From the cell containing the given text, extract its center point as [X, Y] coordinate. 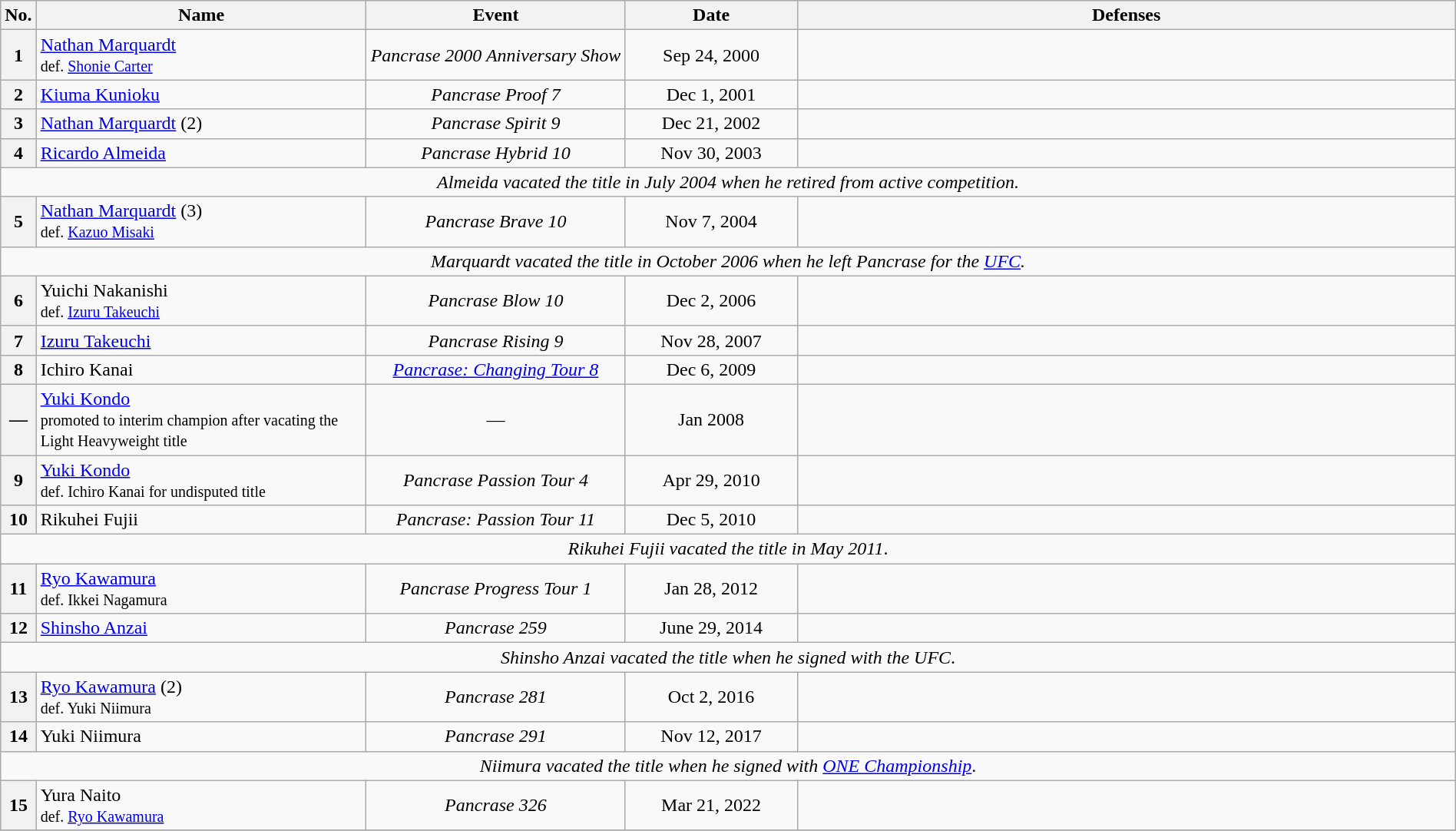
Dec 1, 2001 [711, 94]
Nov 28, 2007 [711, 340]
Niimura vacated the title when he signed with ONE Championship. [728, 766]
1 [18, 55]
Jan 2008 [711, 419]
Pancrase: Passion Tour 11 [496, 520]
Nov 30, 2003 [711, 153]
Oct 2, 2016 [711, 697]
Dec 2, 2006 [711, 301]
Pancrase Rising 9 [496, 340]
Pancrase Progress Tour 1 [496, 588]
7 [18, 340]
Pancrase Hybrid 10 [496, 153]
Defenses [1126, 15]
Nov 7, 2004 [711, 221]
Shinsho Anzai vacated the title when he signed with the UFC. [728, 657]
Jan 28, 2012 [711, 588]
9 [18, 479]
Pancrase 2000 Anniversary Show [496, 55]
2 [18, 94]
Almeida vacated the title in July 2004 when he retired from active competition. [728, 182]
Ricardo Almeida [201, 153]
10 [18, 520]
Pancrase Brave 10 [496, 221]
4 [18, 153]
12 [18, 628]
Apr 29, 2010 [711, 479]
Ryo Kawamuradef. Ikkei Nagamura [201, 588]
Nov 12, 2017 [711, 737]
Ichiro Kanai [201, 369]
Pancrase Blow 10 [496, 301]
3 [18, 124]
Yuki Niimura [201, 737]
Rikuhei Fujii [201, 520]
Name [201, 15]
Ryo Kawamura (2)def. Yuki Niimura [201, 697]
Yura Naitodef. Ryo Kawamura [201, 805]
6 [18, 301]
Rikuhei Fujii vacated the title in May 2011. [728, 549]
Pancrase: Changing Tour 8 [496, 369]
June 29, 2014 [711, 628]
Dec 6, 2009 [711, 369]
Yuki Kondodef. Ichiro Kanai for undisputed title [201, 479]
Izuru Takeuchi [201, 340]
Marquardt vacated the title in October 2006 when he left Pancrase for the UFC. [728, 261]
Pancrase 259 [496, 628]
Yuichi Nakanishidef. Izuru Takeuchi [201, 301]
14 [18, 737]
Nathan Marquardt (2) [201, 124]
Shinsho Anzai [201, 628]
Pancrase Proof 7 [496, 94]
Mar 21, 2022 [711, 805]
13 [18, 697]
8 [18, 369]
Dec 5, 2010 [711, 520]
Pancrase 281 [496, 697]
Pancrase Spirit 9 [496, 124]
Nathan Marquardt (3)def. Kazuo Misaki [201, 221]
Sep 24, 2000 [711, 55]
Pancrase 326 [496, 805]
Dec 21, 2002 [711, 124]
Kiuma Kunioku [201, 94]
No. [18, 15]
Event [496, 15]
Pancrase Passion Tour 4 [496, 479]
15 [18, 805]
Yuki Kondopromoted to interim champion after vacating the Light Heavyweight title [201, 419]
11 [18, 588]
Date [711, 15]
5 [18, 221]
Pancrase 291 [496, 737]
Nathan Marquardtdef. Shonie Carter [201, 55]
